From the cell containing the given text, extract its center point as (X, Y) coordinate. 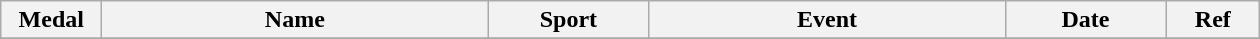
Ref (1213, 20)
Name (295, 20)
Sport (568, 20)
Medal (52, 20)
Event (827, 20)
Date (1086, 20)
